Locate the cell with the specified text and output its (x, y) center coordinate. 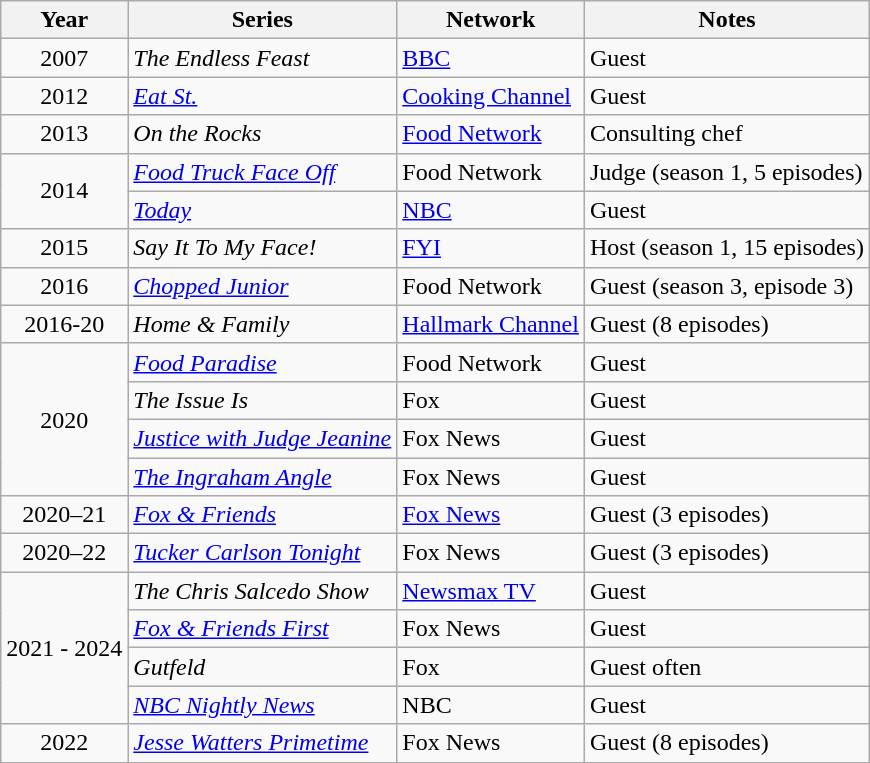
Fox & Friends First (262, 629)
Newsmax TV (491, 591)
Guest (season 3, episode 3) (726, 286)
2020–21 (64, 515)
The Ingraham Angle (262, 477)
2016-20 (64, 324)
Network (491, 20)
Cooking Channel (491, 96)
2014 (64, 191)
Notes (726, 20)
Chopped Junior (262, 286)
On the Rocks (262, 134)
Food Paradise (262, 362)
Tucker Carlson Tonight (262, 553)
2021 - 2024 (64, 648)
FYI (491, 248)
NBC Nightly News (262, 705)
Justice with Judge Jeanine (262, 438)
Eat St. (262, 96)
2020 (64, 419)
Fox & Friends (262, 515)
Series (262, 20)
The Endless Feast (262, 58)
2007 (64, 58)
Today (262, 210)
The Issue Is (262, 400)
Year (64, 20)
2012 (64, 96)
Guest often (726, 667)
Food Truck Face Off (262, 172)
The Chris Salcedo Show (262, 591)
2015 (64, 248)
2020–22 (64, 553)
2013 (64, 134)
Hallmark Channel (491, 324)
Host (season 1, 15 episodes) (726, 248)
Say It To My Face! (262, 248)
Home & Family (262, 324)
Gutfeld (262, 667)
Judge (season 1, 5 episodes) (726, 172)
Consulting chef (726, 134)
2016 (64, 286)
2022 (64, 743)
Jesse Watters Primetime (262, 743)
BBC (491, 58)
